Pinpoint the cell where the given text exists, returning its (x, y) midpoint coordinate. 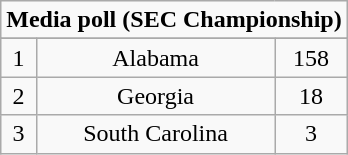
1 (18, 58)
Alabama (156, 58)
158 (311, 58)
18 (311, 96)
South Carolina (156, 134)
2 (18, 96)
Georgia (156, 96)
Media poll (SEC Championship) (174, 20)
